Output the (X, Y) coordinate of the center of the cell containing the given text.  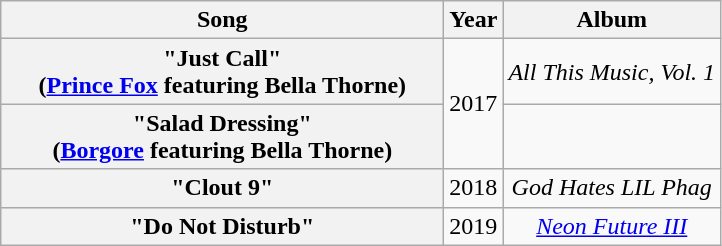
"Do Not Disturb" (222, 226)
2018 (474, 188)
Year (474, 20)
2019 (474, 226)
God Hates LIL Phag (612, 188)
Song (222, 20)
"Salad Dressing"(Borgore featuring Bella Thorne) (222, 136)
All This Music, Vol. 1 (612, 72)
Neon Future III (612, 226)
"Just Call"(Prince Fox featuring Bella Thorne) (222, 72)
"Clout 9" (222, 188)
2017 (474, 104)
Album (612, 20)
